Capture the cell that displays the provided text and extract its (X, Y) central coordinate. 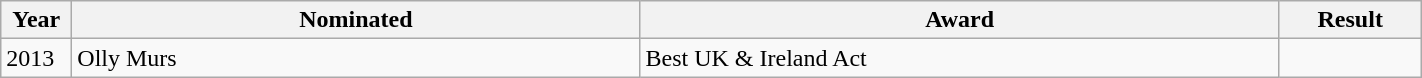
Best UK & Ireland Act (960, 58)
2013 (36, 58)
Nominated (356, 20)
Year (36, 20)
Award (960, 20)
Result (1350, 20)
Olly Murs (356, 58)
